Detect which cell encompasses the target text, then output its [X, Y] center coordinate. 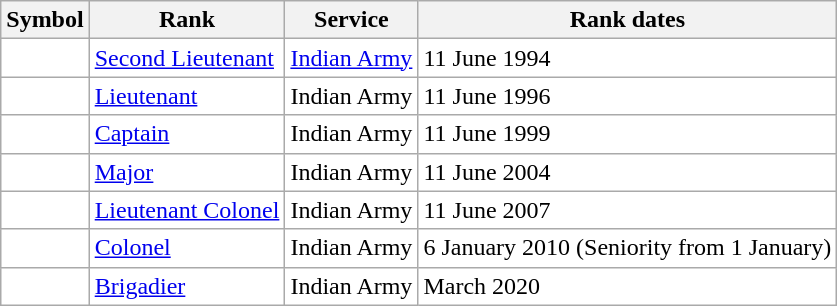
Service [352, 20]
11 June 1996 [628, 96]
6 January 2010 (Seniority from 1 January) [628, 248]
Lieutenant Colonel [187, 210]
Brigadier [187, 286]
Major [187, 172]
11 June 2007 [628, 210]
Captain [187, 134]
Colonel [187, 248]
Lieutenant [187, 96]
11 June 2004 [628, 172]
Symbol [45, 20]
11 June 1994 [628, 58]
11 June 1999 [628, 134]
Second Lieutenant [187, 58]
March 2020 [628, 286]
Rank dates [628, 20]
Rank [187, 20]
